Capture the cell that displays the provided text and extract its (X, Y) central coordinate. 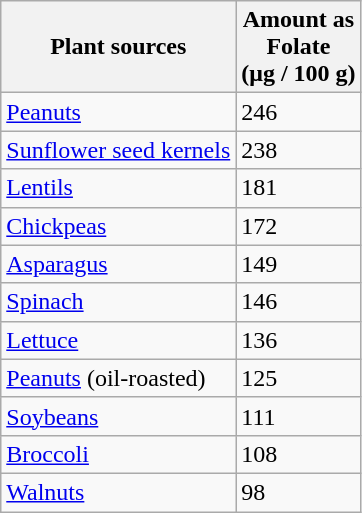
Lettuce (118, 340)
Walnuts (118, 492)
Sunflower seed kernels (118, 150)
238 (298, 150)
125 (298, 378)
Asparagus (118, 264)
Spinach (118, 302)
108 (298, 454)
Peanuts (oil-roasted) (118, 378)
Broccoli (118, 454)
Lentils (118, 188)
111 (298, 416)
Plant sources (118, 47)
181 (298, 188)
Peanuts (118, 112)
136 (298, 340)
Chickpeas (118, 226)
172 (298, 226)
246 (298, 112)
149 (298, 264)
Soybeans (118, 416)
146 (298, 302)
98 (298, 492)
Amount asFolate (μg / 100 g) (298, 47)
